Pinpoint the cell where the given text exists, returning its (X, Y) midpoint coordinate. 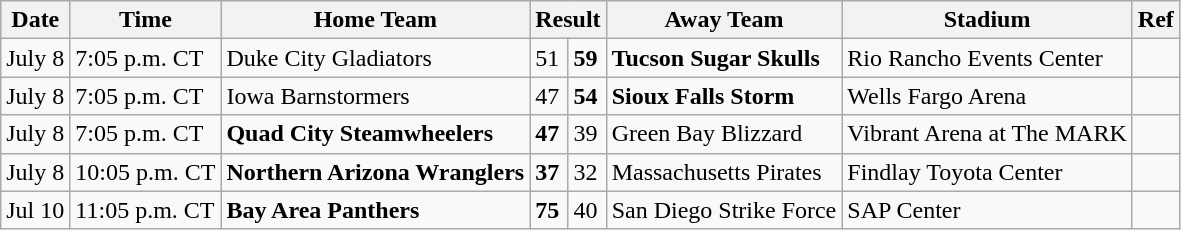
40 (587, 210)
Home Team (376, 20)
32 (587, 172)
Wells Fargo Arena (987, 96)
Time (146, 20)
Massachusetts Pirates (724, 172)
San Diego Strike Force (724, 210)
39 (587, 134)
75 (549, 210)
Bay Area Panthers (376, 210)
54 (587, 96)
Iowa Barnstormers (376, 96)
Date (36, 20)
Stadium (987, 20)
10:05 p.m. CT (146, 172)
Northern Arizona Wranglers (376, 172)
Result (568, 20)
Duke City Gladiators (376, 58)
Vibrant Arena at The MARK (987, 134)
37 (549, 172)
51 (549, 58)
Tucson Sugar Skulls (724, 58)
SAP Center (987, 210)
11:05 p.m. CT (146, 210)
Away Team (724, 20)
59 (587, 58)
Findlay Toyota Center (987, 172)
Sioux Falls Storm (724, 96)
Rio Rancho Events Center (987, 58)
Quad City Steamwheelers (376, 134)
Green Bay Blizzard (724, 134)
Jul 10 (36, 210)
Ref (1156, 20)
